From the cell containing the given text, extract its center point as [x, y] coordinate. 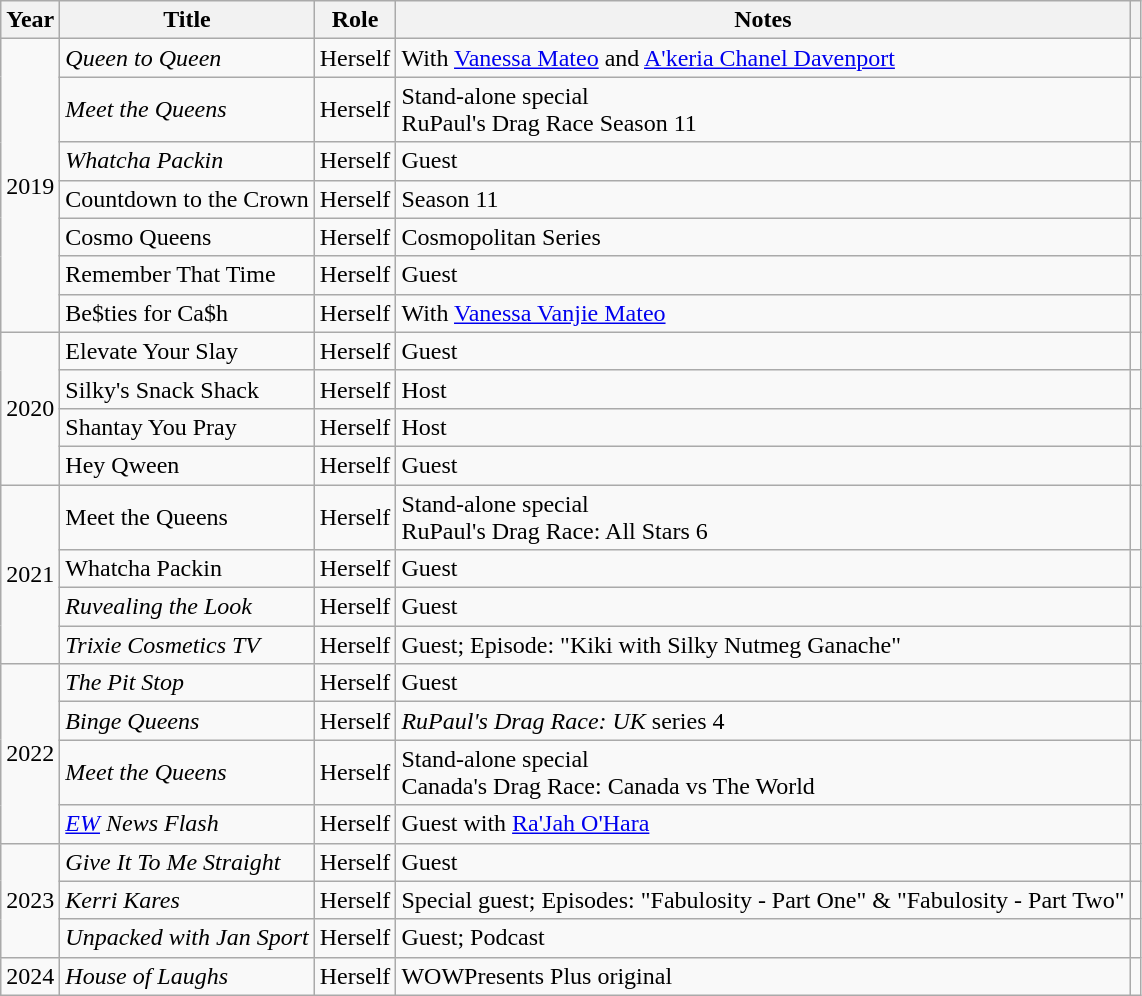
WOWPresents Plus original [763, 976]
Stand-alone specialRuPaul's Drag Race: All Stars 6 [763, 516]
Season 11 [763, 199]
Notes [763, 20]
Guest with Ra'Jah O'Hara [763, 824]
2023 [30, 900]
House of Laughs [187, 976]
With Vanessa Mateo and A'keria Chanel Davenport [763, 58]
Queen to Queen [187, 58]
Cosmopolitan Series [763, 237]
With Vanessa Vanjie Mateo [763, 313]
Title [187, 20]
Binge Queens [187, 721]
Remember That Time [187, 275]
RuPaul's Drag Race: UK series 4 [763, 721]
Stand-alone specialCanada's Drag Race: Canada vs The World [763, 772]
Unpacked with Jan Sport [187, 938]
Give It To Me Straight [187, 862]
2021 [30, 574]
2020 [30, 408]
Guest; Podcast [763, 938]
Guest; Episode: "Kiki with Silky Nutmeg Ganache" [763, 645]
Stand-alone specialRuPaul's Drag Race Season 11 [763, 110]
2024 [30, 976]
Trixie Cosmetics TV [187, 645]
Special guest; Episodes: "Fabulosity - Part One" & "Fabulosity - Part Two" [763, 900]
Silky's Snack Shack [187, 389]
2022 [30, 754]
Year [30, 20]
Countdown to the Crown [187, 199]
2019 [30, 186]
Cosmo Queens [187, 237]
Shantay You Pray [187, 427]
Kerri Kares [187, 900]
Be$ties for Ca$h [187, 313]
EW News Flash [187, 824]
Role [355, 20]
Ruvealing the Look [187, 607]
Elevate Your Slay [187, 351]
Hey Qween [187, 465]
The Pit Stop [187, 683]
